Determine the [X, Y] coordinate at the center of the cell enclosing the given text.  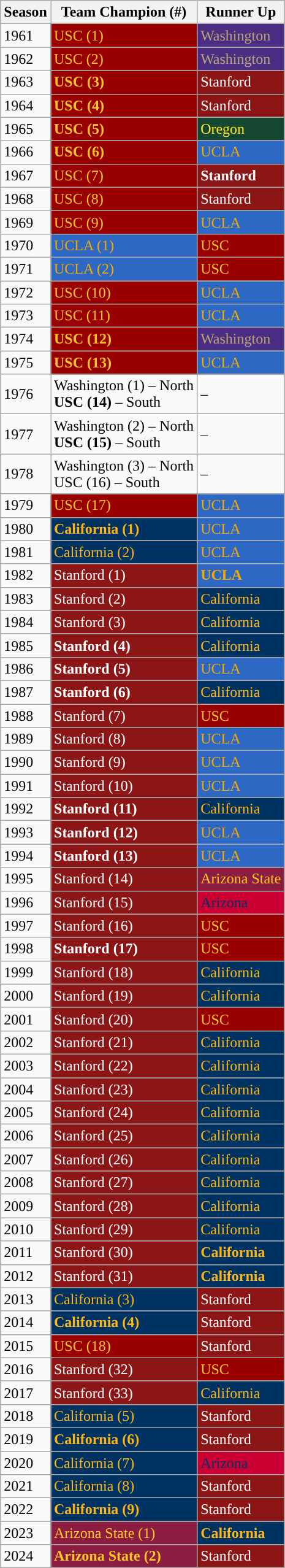
USC (1) [124, 36]
Stanford (15) [124, 902]
Stanford (22) [124, 1066]
Stanford (3) [124, 622]
1970 [26, 245]
Stanford (18) [124, 972]
2005 [26, 1113]
USC (13) [124, 363]
1974 [26, 339]
Stanford (23) [124, 1089]
1962 [26, 59]
1966 [26, 152]
1994 [26, 856]
1983 [26, 599]
Stanford (6) [124, 692]
2006 [26, 1136]
1968 [26, 199]
2007 [26, 1159]
2013 [26, 1299]
Stanford (8) [124, 739]
Stanford (19) [124, 996]
California (5) [124, 1416]
Stanford (1) [124, 575]
Stanford (33) [124, 1393]
USC (4) [124, 106]
2004 [26, 1089]
2020 [26, 1463]
Washington (3) – NorthUSC (16) – South [124, 474]
UCLA (2) [124, 269]
Arizona State [241, 879]
Stanford (24) [124, 1113]
USC (12) [124, 339]
Stanford (28) [124, 1206]
USC (5) [124, 129]
2017 [26, 1393]
2008 [26, 1183]
2003 [26, 1066]
1978 [26, 474]
Stanford (11) [124, 809]
1963 [26, 82]
Oregon [241, 129]
Stanford (29) [124, 1229]
2019 [26, 1439]
USC (10) [124, 293]
2016 [26, 1369]
California (8) [124, 1486]
2021 [26, 1486]
1972 [26, 293]
Arizona State (2) [124, 1556]
1971 [26, 269]
Stanford (17) [124, 949]
USC (17) [124, 505]
Arizona State (1) [124, 1533]
1996 [26, 902]
Stanford (12) [124, 832]
Runner Up [241, 12]
California (2) [124, 552]
1990 [26, 763]
USC (8) [124, 199]
Stanford (13) [124, 856]
Stanford (14) [124, 879]
Stanford (2) [124, 599]
1976 [26, 394]
2001 [26, 1019]
1969 [26, 222]
2011 [26, 1253]
Stanford (4) [124, 645]
California (4) [124, 1323]
1977 [26, 434]
Stanford (31) [124, 1276]
1973 [26, 316]
California (9) [124, 1510]
USC (6) [124, 152]
1988 [26, 716]
USC (18) [124, 1346]
1964 [26, 106]
California (6) [124, 1439]
Stanford (30) [124, 1253]
2018 [26, 1416]
Stanford (20) [124, 1019]
2022 [26, 1510]
1989 [26, 739]
1993 [26, 832]
Stanford (5) [124, 669]
1982 [26, 575]
1961 [26, 36]
2009 [26, 1206]
1997 [26, 926]
Stanford (26) [124, 1159]
Team Champion (#) [124, 12]
1967 [26, 175]
1984 [26, 622]
1992 [26, 809]
2010 [26, 1229]
2015 [26, 1346]
Stanford (10) [124, 786]
1979 [26, 505]
1999 [26, 972]
USC (9) [124, 222]
Washington (1) – NorthUSC (14) – South [124, 394]
1980 [26, 529]
Stanford (27) [124, 1183]
USC (11) [124, 316]
1965 [26, 129]
1987 [26, 692]
2002 [26, 1042]
1991 [26, 786]
UCLA (1) [124, 245]
Washington (2) – NorthUSC (15) – South [124, 434]
1985 [26, 645]
Stanford (21) [124, 1042]
1986 [26, 669]
2000 [26, 996]
2014 [26, 1323]
2012 [26, 1276]
1995 [26, 879]
California (1) [124, 529]
2023 [26, 1533]
California (3) [124, 1299]
Season [26, 12]
USC (2) [124, 59]
USC (3) [124, 82]
1975 [26, 363]
California (7) [124, 1463]
Stanford (32) [124, 1369]
Stanford (9) [124, 763]
1981 [26, 552]
USC (7) [124, 175]
Stanford (25) [124, 1136]
1998 [26, 949]
Stanford (16) [124, 926]
2024 [26, 1556]
Stanford (7) [124, 716]
